Find where the given text appears and provide that cell's center as (X, Y) coordinate. 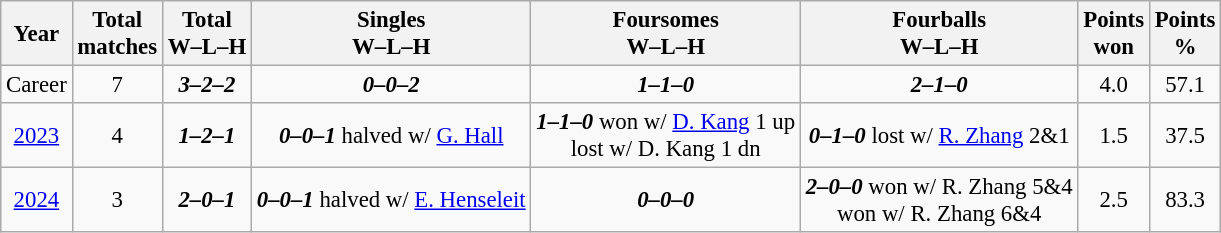
Career (36, 85)
Totalmatches (117, 34)
0–0–2 (390, 85)
0–0–0 (666, 200)
3–2–2 (206, 85)
0–0–1 halved w/ E. Henseleit (390, 200)
57.1 (1184, 85)
SinglesW–L–H (390, 34)
37.5 (1184, 136)
1–2–1 (206, 136)
3 (117, 200)
4 (117, 136)
FoursomesW–L–H (666, 34)
2023 (36, 136)
1–1–0 won w/ D. Kang 1 uplost w/ D. Kang 1 dn (666, 136)
Points% (1184, 34)
2024 (36, 200)
0–0–1 halved w/ G. Hall (390, 136)
2.5 (1114, 200)
TotalW–L–H (206, 34)
7 (117, 85)
FourballsW–L–H (939, 34)
2–0–0 won w/ R. Zhang 5&4won w/ R. Zhang 6&4 (939, 200)
83.3 (1184, 200)
1–1–0 (666, 85)
4.0 (1114, 85)
Pointswon (1114, 34)
2–1–0 (939, 85)
2–0–1 (206, 200)
Year (36, 34)
1.5 (1114, 136)
0–1–0 lost w/ R. Zhang 2&1 (939, 136)
